From the cell containing the given text, extract its center point as (X, Y) coordinate. 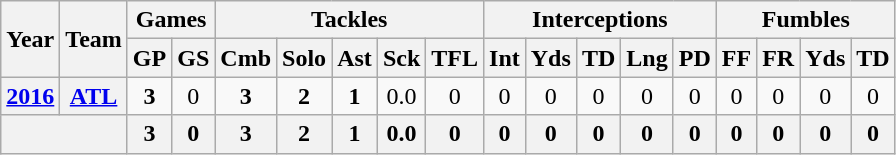
GP (149, 58)
2016 (30, 96)
Team (94, 39)
Year (30, 39)
Lng (647, 58)
Cmb (246, 58)
ATL (94, 96)
FR (778, 58)
Ast (355, 58)
Solo (304, 58)
Games (170, 20)
Int (505, 58)
Sck (401, 58)
Tackles (350, 20)
TFL (455, 58)
FF (736, 58)
Interceptions (600, 20)
PD (694, 58)
GS (194, 58)
Fumbles (806, 20)
